Detect which cell encompasses the target text, then output its (X, Y) center coordinate. 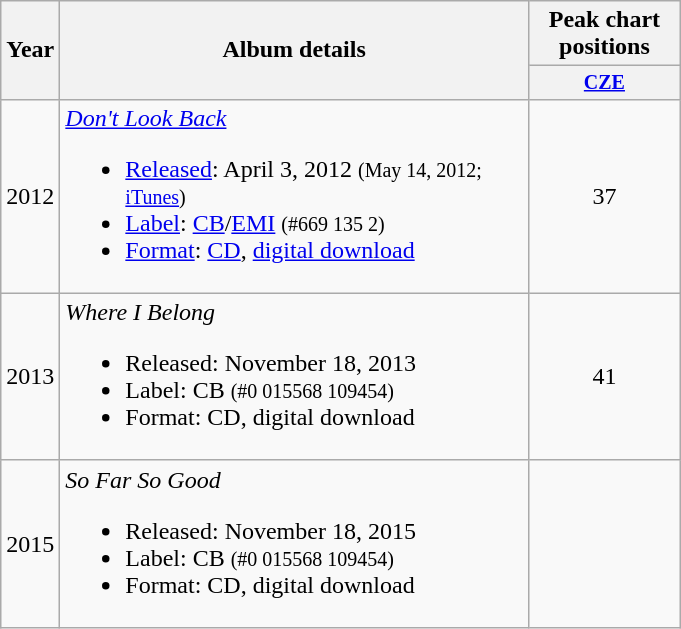
So Far So GoodReleased: November 18, 2015Label: CB (#0 015568 109454)Format: CD, digital download (294, 544)
Where I BelongReleased: November 18, 2013Label: CB (#0 015568 109454)Format: CD, digital download (294, 376)
Don't Look BackReleased: April 3, 2012 (May 14, 2012; iTunes)Label: CB/EMI (#669 135 2)Format: CD, digital download (294, 196)
37 (604, 196)
Peak chart positions (604, 34)
Year (30, 50)
2013 (30, 376)
Album details (294, 50)
2015 (30, 544)
41 (604, 376)
2012 (30, 196)
CZE (604, 82)
